Return (x, y) of the center of cell containing provided text 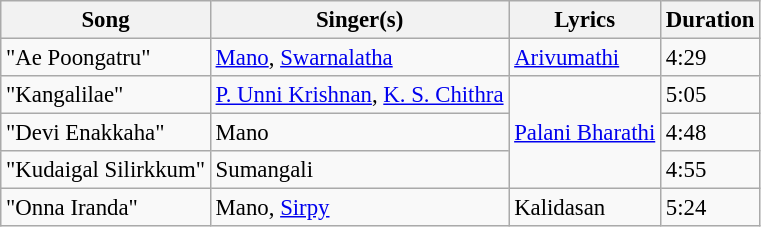
Mano, Sirpy (360, 208)
Mano, Swarnalatha (360, 58)
Palani Bharathi (585, 132)
Arivumathi (585, 58)
Duration (710, 20)
Sumangali (360, 170)
"Devi Enakkaha" (106, 133)
Song (106, 20)
Lyrics (585, 20)
"Kudaigal Silirkkum" (106, 170)
Mano (360, 133)
4:29 (710, 58)
5:05 (710, 95)
Singer(s) (360, 20)
4:48 (710, 133)
5:24 (710, 208)
Kalidasan (585, 208)
"Onna Iranda" (106, 208)
"Ae Poongatru" (106, 58)
"Kangalilae" (106, 95)
P. Unni Krishnan, K. S. Chithra (360, 95)
4:55 (710, 170)
